Pinpoint the cell where the given text exists, returning its (x, y) midpoint coordinate. 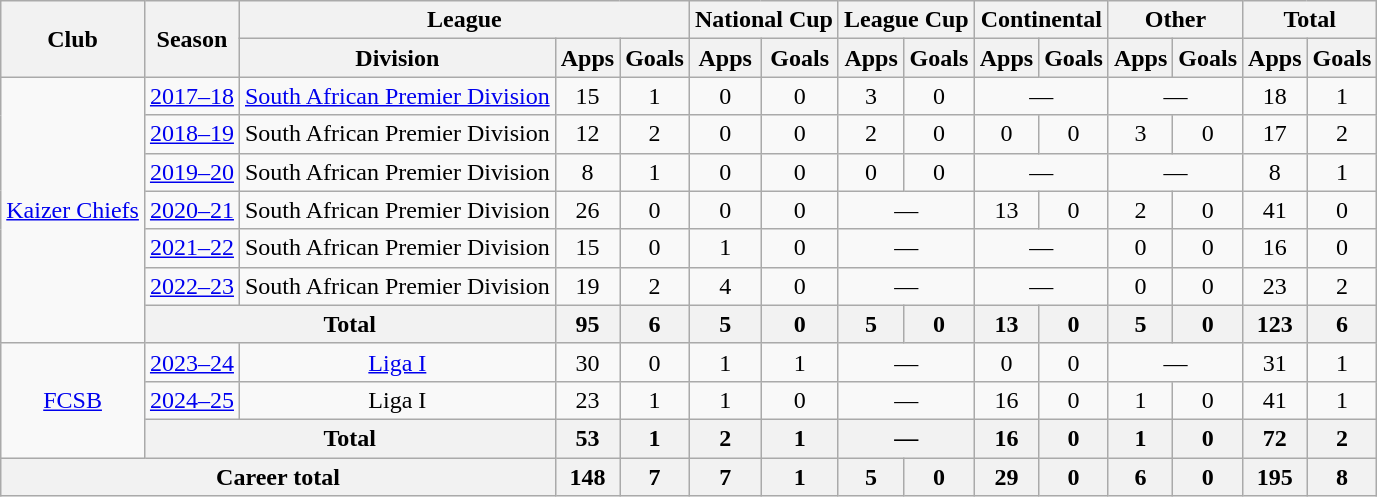
Kaizer Chiefs (73, 210)
12 (587, 134)
29 (1006, 477)
72 (1275, 438)
Season (192, 39)
2017–18 (192, 96)
League (464, 20)
Career total (278, 477)
Other (1175, 20)
National Cup (764, 20)
95 (587, 324)
30 (587, 362)
2018–19 (192, 134)
148 (587, 477)
31 (1275, 362)
FCSB (73, 400)
2024–25 (192, 400)
17 (1275, 134)
2019–20 (192, 172)
195 (1275, 477)
Continental (1041, 20)
2020–21 (192, 210)
4 (725, 286)
19 (587, 286)
26 (587, 210)
2021–22 (192, 248)
18 (1275, 96)
Division (397, 58)
League Cup (906, 20)
2022–23 (192, 286)
53 (587, 438)
Club (73, 39)
2023–24 (192, 362)
123 (1275, 324)
